Capture the cell that displays the provided text and extract its (x, y) central coordinate. 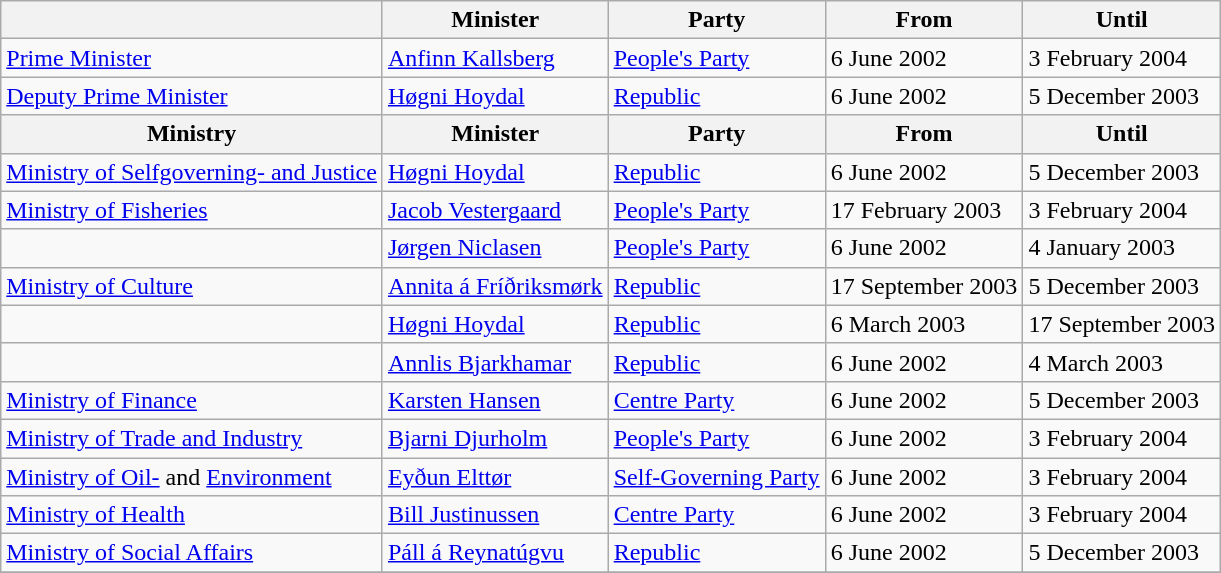
Ministry (192, 134)
4 January 2003 (1122, 248)
6 March 2003 (924, 324)
Ministry of Social Affairs (192, 553)
Jørgen Niclasen (495, 248)
Jacob Vestergaard (495, 210)
Annlis Bjarkhamar (495, 362)
Deputy Prime Minister (192, 96)
Ministry of Finance (192, 400)
Ministry of Oil- and Environment (192, 477)
Eyðun Elttør (495, 477)
Annita á Fríðriksmørk (495, 286)
Anfinn Kallsberg (495, 58)
Páll á Reynatúgvu (495, 553)
Ministry of Trade and Industry (192, 438)
4 March 2003 (1122, 362)
17 February 2003 (924, 210)
Self-Governing Party (716, 477)
Prime Minister (192, 58)
Bjarni Djurholm (495, 438)
Ministry of Health (192, 515)
Karsten Hansen (495, 400)
Ministry of Fisheries (192, 210)
Ministry of Selfgoverning- and Justice (192, 172)
Bill Justinussen (495, 515)
Ministry of Culture (192, 286)
